From the cell containing the given text, extract its center point as (X, Y) coordinate. 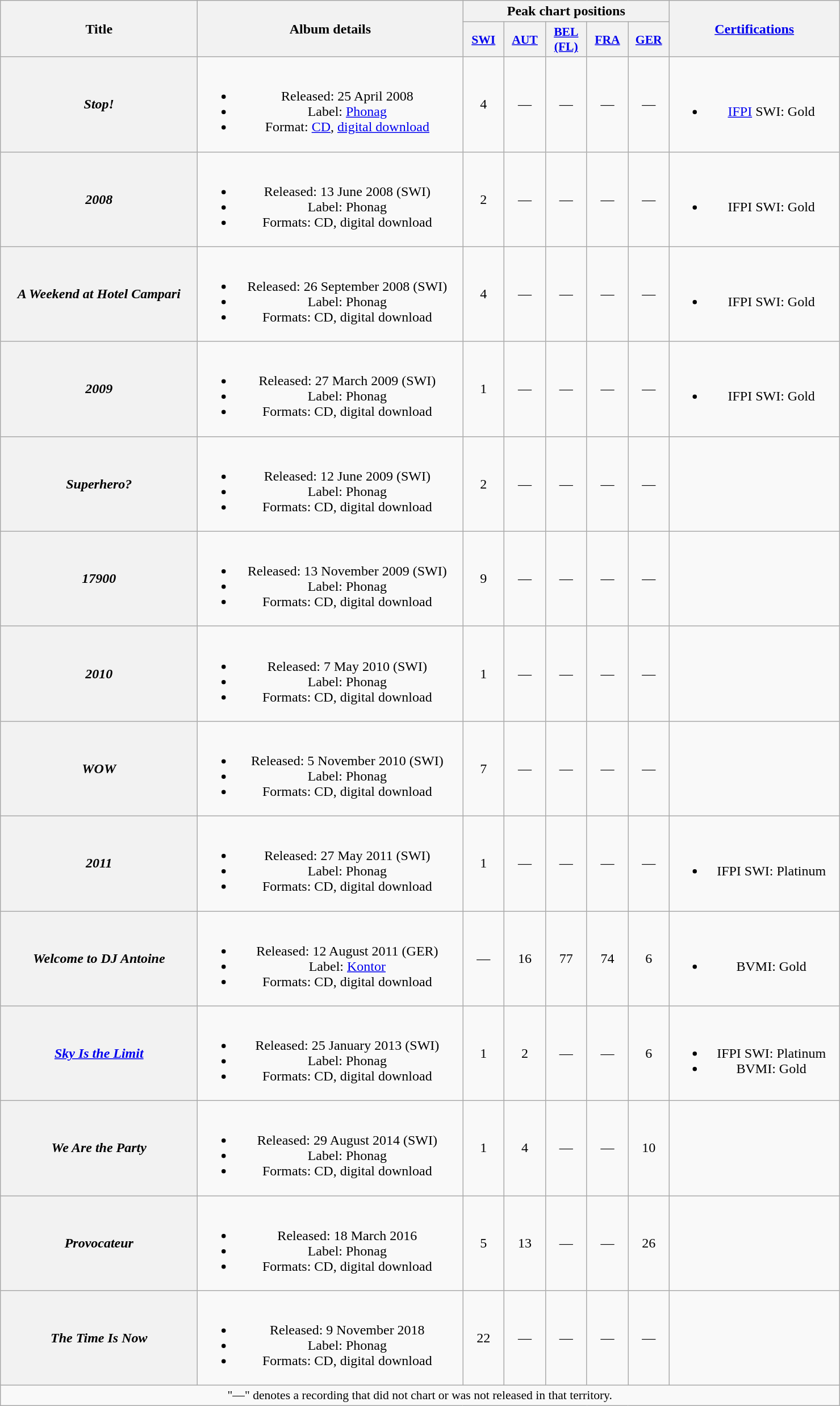
17900 (99, 578)
Released: 13 November 2009 (SWI)Label: PhonagFormats: CD, digital download (331, 578)
Certifications (754, 28)
Released: 12 June 2009 (SWI)Label: PhonagFormats: CD, digital download (331, 484)
Provocateur (99, 1243)
IFPI SWI: Platinum (754, 863)
Released: 7 May 2010 (SWI)Label: PhonagFormats: CD, digital download (331, 674)
Released: 27 March 2009 (SWI)Label: PhonagFormats: CD, digital download (331, 389)
74 (608, 959)
Superhero? (99, 484)
WOW (99, 768)
13 (525, 1243)
7 (484, 768)
16 (525, 959)
22 (484, 1338)
Sky Is the Limit (99, 1053)
Released: 25 April 2008Label: PhonagFormat: CD, digital download (331, 105)
77 (566, 959)
We Are the Party (99, 1149)
"—" denotes a recording that did not chart or was not released in that territory. (420, 1396)
Released: 29 August 2014 (SWI)Label: PhonagFormats: CD, digital download (331, 1149)
IFPI SWI: PlatinumBVMI: Gold (754, 1053)
Released: 18 March 2016Label: PhonagFormats: CD, digital download (331, 1243)
AUT (525, 40)
Released: 5 November 2010 (SWI)Label: PhonagFormats: CD, digital download (331, 768)
Title (99, 28)
Peak chart positions (566, 11)
9 (484, 578)
Released: 12 August 2011 (GER)Label: KontorFormats: CD, digital download (331, 959)
BEL(FL) (566, 40)
Released: 9 November 2018Label: PhonagFormats: CD, digital download (331, 1338)
GER (649, 40)
5 (484, 1243)
Released: 27 May 2011 (SWI)Label: PhonagFormats: CD, digital download (331, 863)
Released: 25 January 2013 (SWI)Label: PhonagFormats: CD, digital download (331, 1053)
Released: 13 June 2008 (SWI)Label: PhonagFormats: CD, digital download (331, 199)
Album details (331, 28)
2010 (99, 674)
FRA (608, 40)
Stop! (99, 105)
10 (649, 1149)
A Weekend at Hotel Campari (99, 294)
SWI (484, 40)
2008 (99, 199)
The Time Is Now (99, 1338)
2011 (99, 863)
2009 (99, 389)
BVMI: Gold (754, 959)
Released: 26 September 2008 (SWI)Label: PhonagFormats: CD, digital download (331, 294)
Welcome to DJ Antoine (99, 959)
26 (649, 1243)
